From the cell containing the given text, extract its center point as (x, y) coordinate. 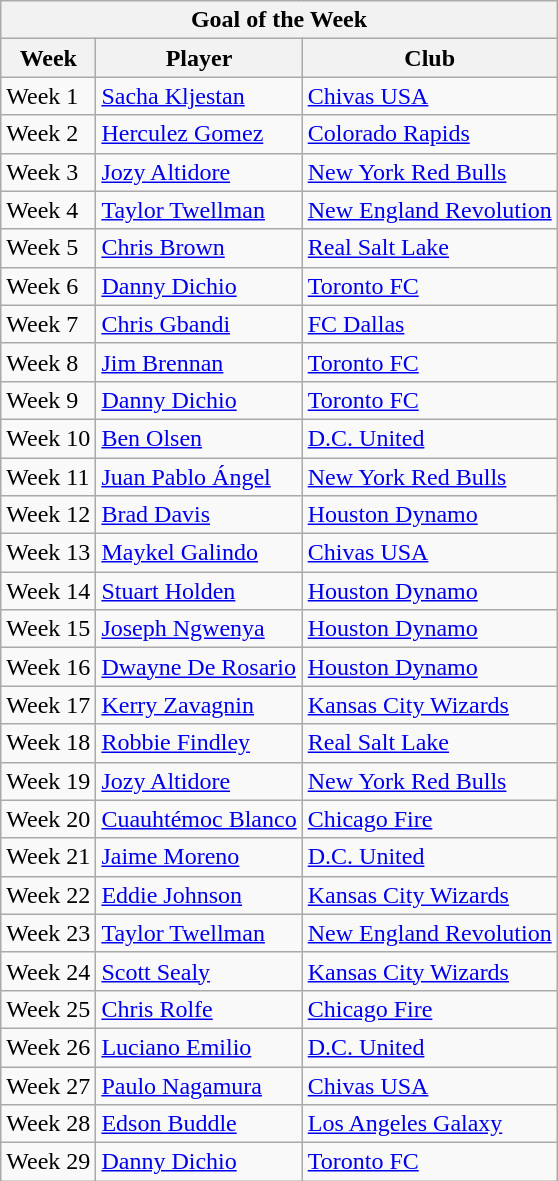
Sacha Kljestan (199, 96)
Week 9 (48, 400)
Dwayne De Rosario (199, 667)
Jaime Moreno (199, 857)
Week 17 (48, 705)
Cuauhtémoc Blanco (199, 819)
Chris Rolfe (199, 1009)
Week 23 (48, 933)
Juan Pablo Ángel (199, 477)
Stuart Holden (199, 591)
Week 13 (48, 553)
Colorado Rapids (430, 134)
Jim Brennan (199, 362)
Chris Gbandi (199, 324)
Week 28 (48, 1124)
Week 5 (48, 248)
Week 15 (48, 629)
Joseph Ngwenya (199, 629)
FC Dallas (430, 324)
Robbie Findley (199, 743)
Week 11 (48, 477)
Player (199, 58)
Week 24 (48, 971)
Week 29 (48, 1162)
Week 10 (48, 438)
Week 18 (48, 743)
Chris Brown (199, 248)
Brad Davis (199, 515)
Week 3 (48, 172)
Week 6 (48, 286)
Week 20 (48, 819)
Ben Olsen (199, 438)
Los Angeles Galaxy (430, 1124)
Week 1 (48, 96)
Club (430, 58)
Kerry Zavagnin (199, 705)
Scott Sealy (199, 971)
Week 2 (48, 134)
Luciano Emilio (199, 1047)
Week 26 (48, 1047)
Edson Buddle (199, 1124)
Week 27 (48, 1085)
Week 19 (48, 781)
Week 22 (48, 895)
Maykel Galindo (199, 553)
Paulo Nagamura (199, 1085)
Week 8 (48, 362)
Herculez Gomez (199, 134)
Week 4 (48, 210)
Week 16 (48, 667)
Eddie Johnson (199, 895)
Week (48, 58)
Week 12 (48, 515)
Week 14 (48, 591)
Goal of the Week (279, 20)
Week 7 (48, 324)
Week 25 (48, 1009)
Week 21 (48, 857)
